Scan for the cell matching the given text and deliver its [X, Y] coordinate at center. 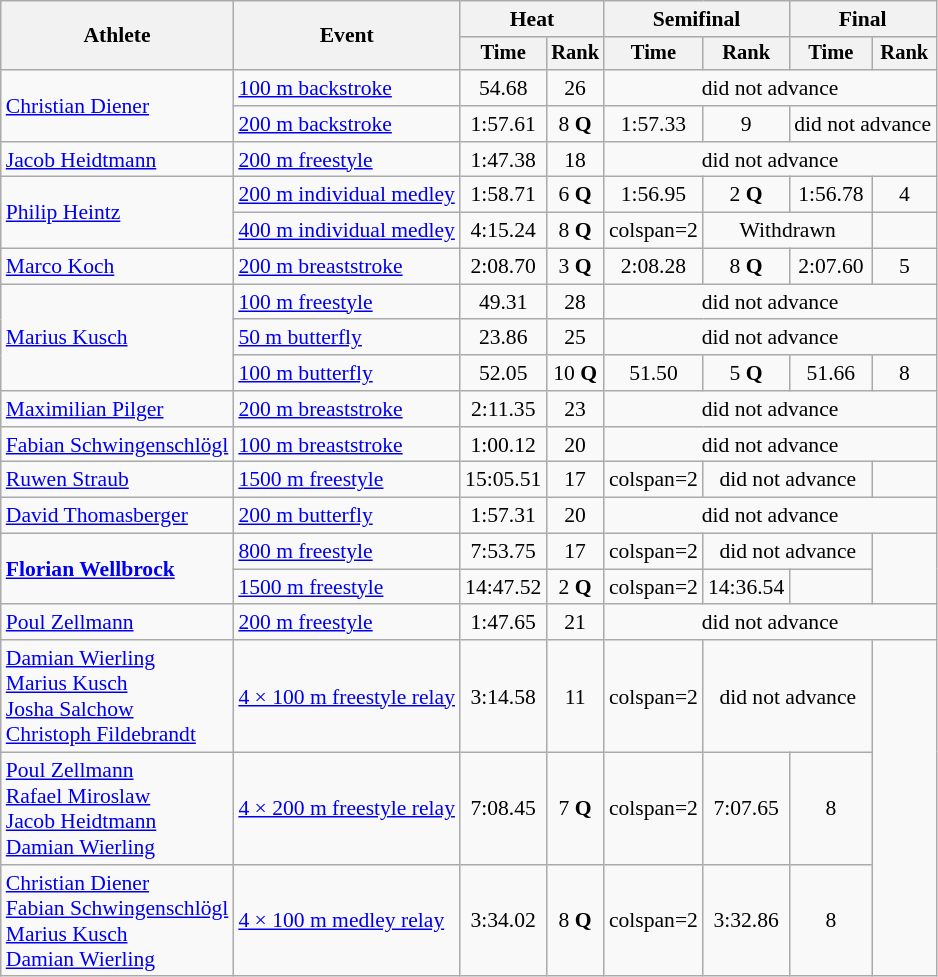
Withdrawn [788, 231]
Maximilian Pilger [118, 409]
4:15.24 [503, 231]
Semifinal [696, 19]
Florian Wellbrock [118, 570]
Jacob Heidtmann [118, 160]
2:07.60 [830, 267]
3:32.86 [746, 921]
Marco Koch [118, 267]
Final [862, 19]
49.31 [503, 302]
9 [746, 124]
21 [575, 623]
Fabian Schwingenschlögl [118, 445]
26 [575, 88]
Poul Zellmann [118, 623]
100 m freestyle [346, 302]
7:07.65 [746, 809]
4 × 200 m freestyle relay [346, 809]
1:56.95 [654, 195]
25 [575, 338]
Christian Diener [118, 106]
51.50 [654, 373]
Athlete [118, 36]
50 m butterfly [346, 338]
1:56.78 [830, 195]
3 Q [575, 267]
10 Q [575, 373]
15:05.51 [503, 480]
23 [575, 409]
Damian WierlingMarius KuschJosha SalchowChristoph Fildebrandt [118, 696]
1:58.71 [503, 195]
54.68 [503, 88]
1:57.61 [503, 124]
David Thomasberger [118, 516]
6 Q [575, 195]
14:36.54 [746, 587]
Philip Heintz [118, 212]
4 × 100 m freestyle relay [346, 696]
200 m backstroke [346, 124]
Poul ZellmannRafael MiroslawJacob HeidtmannDamian Wierling [118, 809]
Christian DienerFabian SchwingenschlöglMarius KuschDamian Wierling [118, 921]
1:57.31 [503, 516]
200 m individual medley [346, 195]
100 m butterfly [346, 373]
200 m butterfly [346, 516]
23.86 [503, 338]
4 × 100 m medley relay [346, 921]
14:47.52 [503, 587]
2:08.28 [654, 267]
1:47.65 [503, 623]
52.05 [503, 373]
2:08.70 [503, 267]
1:57.33 [654, 124]
7 Q [575, 809]
1:00.12 [503, 445]
Ruwen Straub [118, 480]
11 [575, 696]
7:53.75 [503, 552]
400 m individual medley [346, 231]
800 m freestyle [346, 552]
51.66 [830, 373]
4 [905, 195]
18 [575, 160]
Heat [532, 19]
2:11.35 [503, 409]
100 m backstroke [346, 88]
100 m breaststroke [346, 445]
7:08.45 [503, 809]
3:14.58 [503, 696]
3:34.02 [503, 921]
Marius Kusch [118, 338]
1:47.38 [503, 160]
5 Q [746, 373]
28 [575, 302]
5 [905, 267]
Event [346, 36]
